Return (x, y) of the center of cell containing provided text 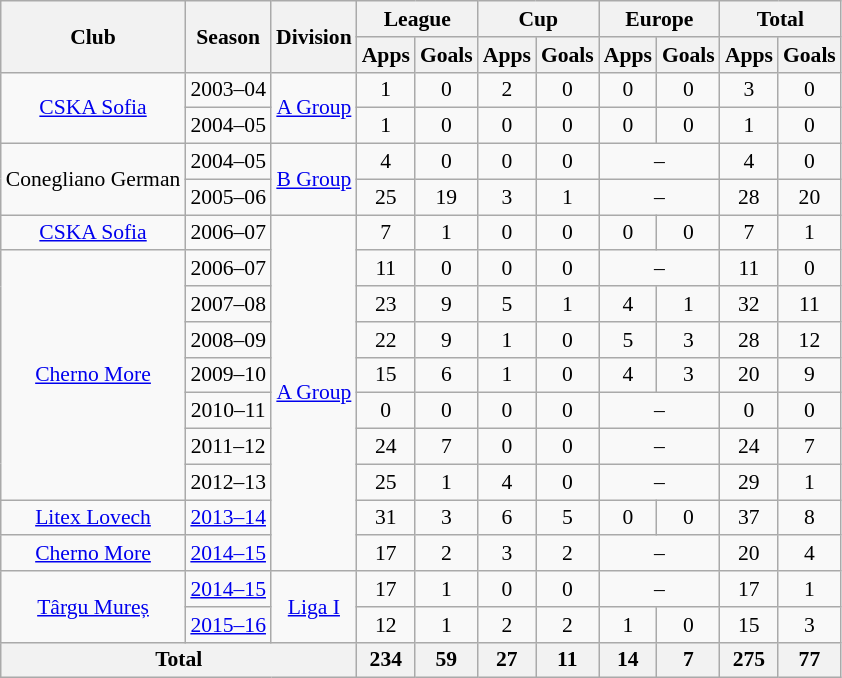
19 (446, 197)
23 (386, 304)
27 (507, 660)
Season (228, 36)
2009–10 (228, 375)
275 (749, 660)
37 (749, 518)
2007–08 (228, 304)
Cup (538, 19)
Liga I (314, 606)
2012–13 (228, 482)
59 (446, 660)
League (418, 19)
2003–04 (228, 90)
2005–06 (228, 197)
14 (628, 660)
2008–09 (228, 340)
2011–12 (228, 447)
22 (386, 340)
2010–11 (228, 411)
32 (749, 304)
29 (749, 482)
Club (94, 36)
B Group (314, 180)
2015–16 (228, 625)
77 (810, 660)
Târgu Mureș (94, 606)
2013–14 (228, 518)
Division (314, 36)
234 (386, 660)
Europe (660, 19)
Litex Lovech (94, 518)
8 (810, 518)
31 (386, 518)
Conegliano German (94, 180)
